Extract the (x, y) coordinate from the center of the cell holding the provided text.  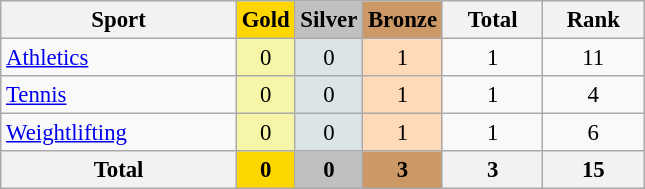
15 (594, 170)
Sport (119, 20)
11 (594, 58)
Athletics (119, 58)
Silver (329, 20)
6 (594, 133)
Bronze (403, 20)
Gold (266, 20)
Weightlifting (119, 133)
4 (594, 95)
Rank (594, 20)
Tennis (119, 95)
